Determine the (x, y) coordinate at the center of the cell enclosing the given text.  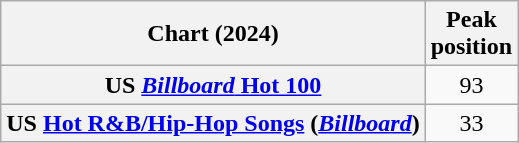
Chart (2024) (213, 34)
93 (471, 85)
Peakposition (471, 34)
US Hot R&B/Hip-Hop Songs (Billboard) (213, 123)
US Billboard Hot 100 (213, 85)
33 (471, 123)
